Locate the cell with the specified text and output its [X, Y] center coordinate. 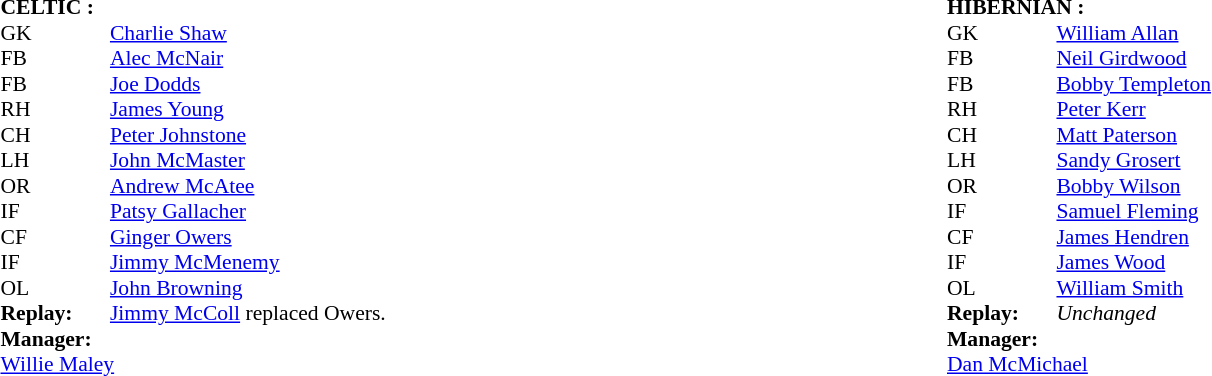
Charlie Shaw [248, 33]
Andrew McAtee [248, 186]
Sandy Grosert [1134, 161]
James Wood [1134, 263]
Samuel Fleming [1134, 211]
James Young [248, 109]
James Hendren [1134, 237]
William Allan [1134, 33]
John Browning [248, 288]
Bobby Templeton [1134, 84]
Patsy Gallacher [248, 211]
Peter Kerr [1134, 109]
William Smith [1134, 288]
Alec McNair [248, 59]
Peter Johnstone [248, 135]
Unchanged [1134, 313]
Ginger Owers [248, 237]
Bobby Wilson [1134, 186]
Jimmy McMenemy [248, 263]
Matt Paterson [1134, 135]
Neil Girdwood [1134, 59]
Jimmy McColl replaced Owers. [248, 313]
Joe Dodds [248, 84]
John McMaster [248, 161]
